Search for the cell housing the specified text and yield its [X, Y] center coordinate. 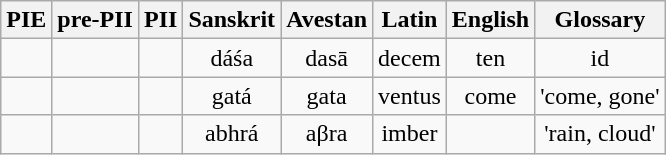
decem [410, 58]
PII [160, 20]
'rain, cloud' [600, 134]
dáśa [232, 58]
English [490, 20]
pre-PII [96, 20]
abhrá [232, 134]
ten [490, 58]
aβra [327, 134]
gata [327, 96]
Avestan [327, 20]
id [600, 58]
gatá [232, 96]
'come, gone' [600, 96]
dasā [327, 58]
Sanskrit [232, 20]
ventus [410, 96]
Glossary [600, 20]
Latin [410, 20]
imber [410, 134]
PIE [26, 20]
come [490, 96]
